Provide the (X, Y) coordinate of the cell's center where the given text is located.  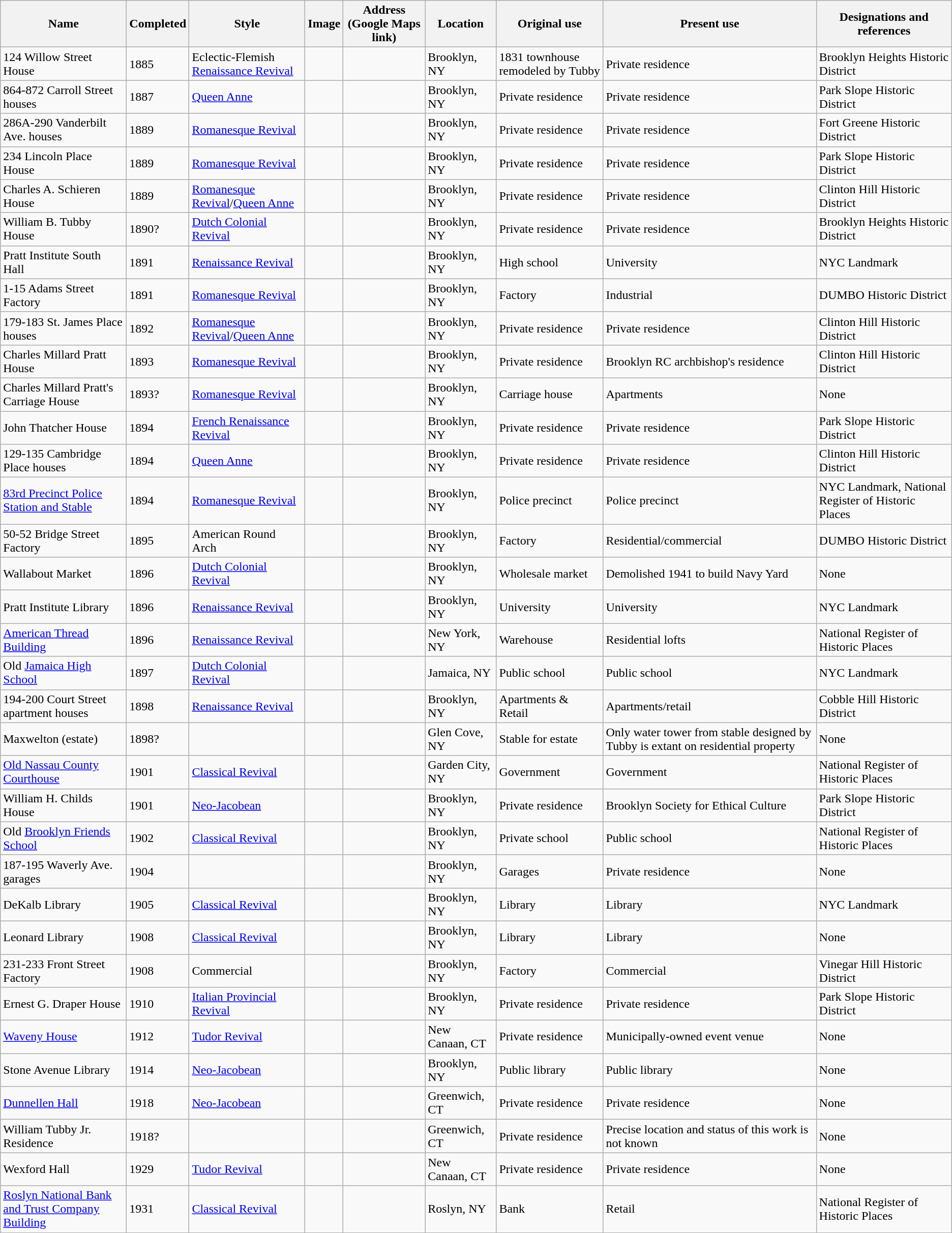
Name (64, 24)
Carriage house (550, 395)
Cobble Hill Historic District (884, 706)
Brooklyn RC archbishop's residence (710, 361)
Bank (550, 1209)
1912 (158, 1037)
Maxwelton (estate) (64, 739)
1892 (158, 328)
Warehouse (550, 640)
1902 (158, 838)
194-200 Court Street apartment houses (64, 706)
Pratt Institute South Hall (64, 262)
DeKalb Library (64, 904)
American Round Arch (247, 541)
Ernest G. Draper House (64, 1004)
Eclectic-Flemish Renaissance Revival (247, 64)
864-872 Carroll Street houses (64, 97)
Old Brooklyn Friends School (64, 838)
Wallabout Market (64, 574)
Private school (550, 838)
234 Lincoln Place House (64, 163)
1904 (158, 871)
129-135 Cambridge Place houses (64, 461)
1895 (158, 541)
Style (247, 24)
Pratt Institute Library (64, 607)
John Thatcher House (64, 427)
1918? (158, 1136)
Municipally-owned event venue (710, 1037)
Industrial (710, 295)
Residential lofts (710, 640)
NYC Landmark, National Register of Historic Places (884, 501)
Old Nassau County Courthouse (64, 772)
124 Willow Street House (64, 64)
Address (Google Maps link) (384, 24)
Stone Avenue Library (64, 1070)
Only water tower from stable designed by Tubby is extant on residential property (710, 739)
1831 townhouse remodeled by Tubby (550, 64)
Designations and references (884, 24)
Wholesale market (550, 574)
1931 (158, 1209)
1898 (158, 706)
Dunnellen Hall (64, 1103)
Present use (710, 24)
1897 (158, 673)
Apartments/retail (710, 706)
1890? (158, 229)
Old Jamaica High School (64, 673)
Apartments (710, 395)
Original use (550, 24)
Italian Provincial Revival (247, 1004)
Charles A. Schieren House (64, 196)
Completed (158, 24)
Fort Greene Historic District (884, 130)
Wexford Hall (64, 1169)
50-52 Bridge Street Factory (64, 541)
Residential/commercial (710, 541)
Garages (550, 871)
187-195 Waverly Ave. garages (64, 871)
1893? (158, 395)
Precise location and status of this work is not known (710, 1136)
William Tubby Jr. Residence (64, 1136)
Charles Millard Pratt's Carriage House (64, 395)
179-183 St. James Place houses (64, 328)
1885 (158, 64)
American Thread Building (64, 640)
286A-290 Vanderbilt Ave. houses (64, 130)
Vinegar Hill Historic District (884, 970)
French Renaissance Revival (247, 427)
1914 (158, 1070)
Charles Millard Pratt House (64, 361)
1905 (158, 904)
1929 (158, 1169)
Location (461, 24)
Image (324, 24)
Demolished 1941 to build Navy Yard (710, 574)
Roslyn National Bank and Trust Company Building (64, 1209)
Glen Cove, NY (461, 739)
High school (550, 262)
Retail (710, 1209)
1898? (158, 739)
Waveny House (64, 1037)
Brooklyn Society for Ethical Culture (710, 805)
231-233 Front Street Factory (64, 970)
Stable for estate (550, 739)
Garden City, NY (461, 772)
William B. Tubby House (64, 229)
Apartments & Retail (550, 706)
Leonard Library (64, 938)
83rd Precinct Police Station and Stable (64, 501)
1-15 Adams Street Factory (64, 295)
1918 (158, 1103)
1893 (158, 361)
New York, NY (461, 640)
William H. Childs House (64, 805)
1887 (158, 97)
1910 (158, 1004)
Jamaica, NY (461, 673)
Roslyn, NY (461, 1209)
